Determine the (x, y) coordinate at the center of the cell enclosing the given text.  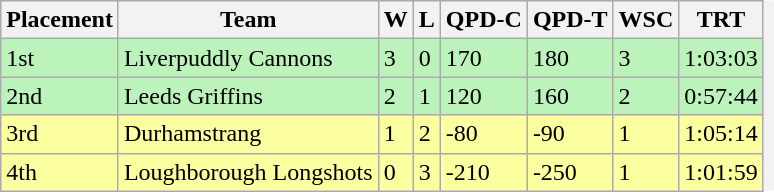
1:01:59 (721, 172)
1:05:14 (721, 134)
170 (484, 58)
-90 (570, 134)
1:03:03 (721, 58)
Leeds Griffins (248, 96)
4th (60, 172)
-210 (484, 172)
0:57:44 (721, 96)
Loughborough Longshots (248, 172)
1st (60, 58)
W (396, 20)
Placement (60, 20)
L (426, 20)
WSC (646, 20)
Liverpuddly Cannons (248, 58)
QPD-T (570, 20)
160 (570, 96)
2nd (60, 96)
QPD-C (484, 20)
Durhamstrang (248, 134)
180 (570, 58)
Team (248, 20)
120 (484, 96)
3rd (60, 134)
-250 (570, 172)
-80 (484, 134)
TRT (721, 20)
